Return the [x, y] coordinate for the center point of the cell that contains the specified text.  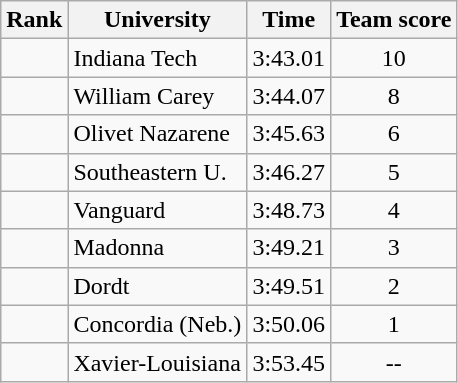
3:44.07 [289, 96]
3:49.21 [289, 248]
Xavier-Louisiana [158, 362]
2 [394, 286]
-- [394, 362]
Concordia (Neb.) [158, 324]
University [158, 20]
3:43.01 [289, 58]
Olivet Nazarene [158, 134]
Madonna [158, 248]
3:45.63 [289, 134]
Vanguard [158, 210]
3:53.45 [289, 362]
3:49.51 [289, 286]
3 [394, 248]
Time [289, 20]
4 [394, 210]
10 [394, 58]
3:50.06 [289, 324]
8 [394, 96]
6 [394, 134]
Indiana Tech [158, 58]
Team score [394, 20]
Dordt [158, 286]
3:48.73 [289, 210]
Southeastern U. [158, 172]
5 [394, 172]
1 [394, 324]
3:46.27 [289, 172]
William Carey [158, 96]
Rank [34, 20]
